Determine the [X, Y] coordinate at the center of the cell enclosing the given text.  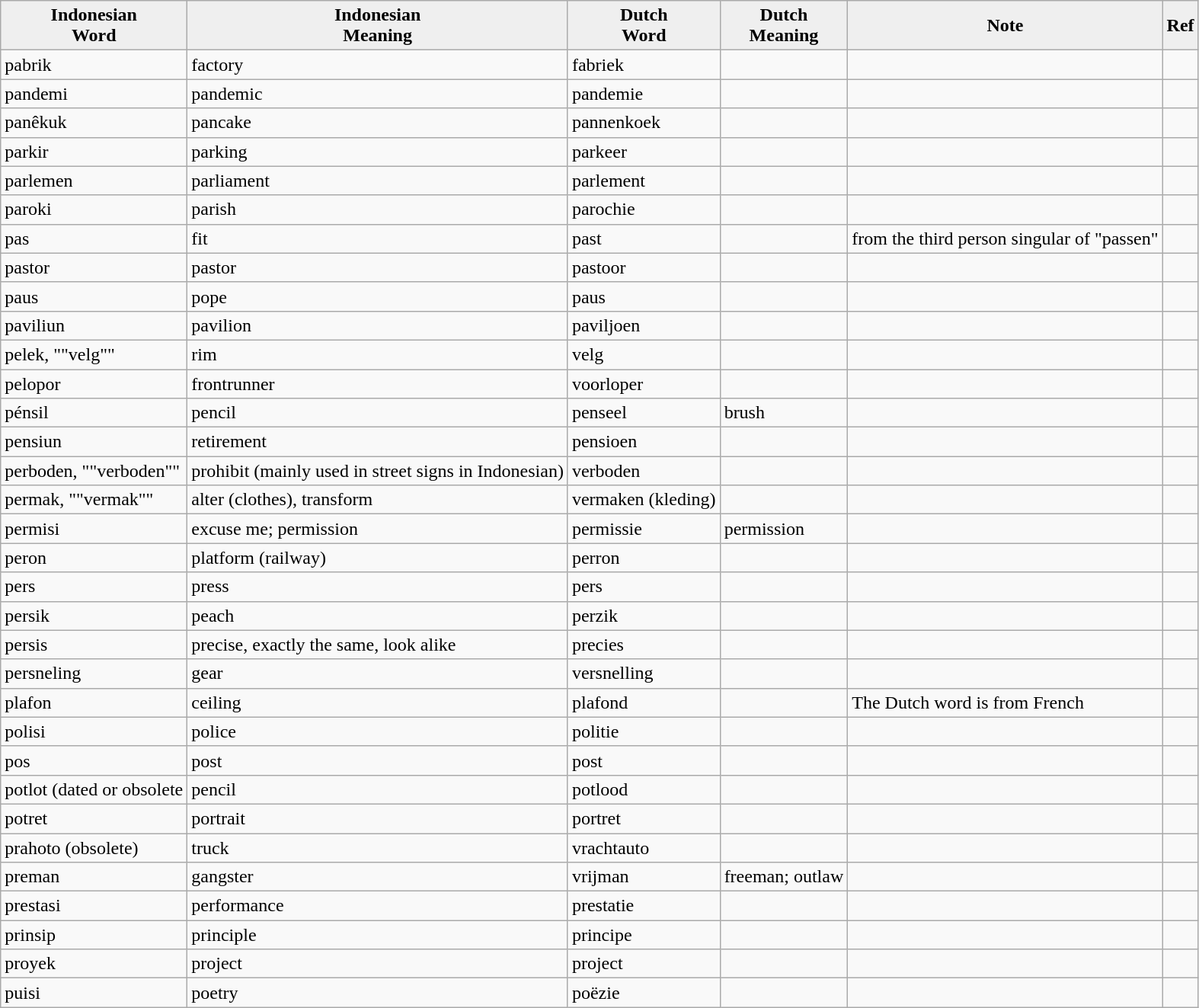
pabrik [94, 65]
from the third person singular of "passen" [1006, 238]
pos [94, 760]
pensioen [644, 442]
factory [378, 65]
perzik [644, 616]
paroki [94, 210]
voorloper [644, 383]
potlood [644, 789]
police [378, 731]
parlement [644, 181]
alter (clothes), transform [378, 500]
prahoto (obsolete) [94, 848]
principe [644, 935]
portrait [378, 818]
parking [378, 152]
peach [378, 616]
pandemie [644, 94]
pandemic [378, 94]
ceiling [378, 702]
prinsip [94, 935]
vrachtauto [644, 848]
Dutch Meaning [784, 26]
pensiun [94, 442]
platform (railway) [378, 558]
penseel [644, 413]
pannenkoek [644, 123]
vrijman [644, 877]
Indonesian Word [94, 26]
gangster [378, 877]
permisi [94, 529]
past [644, 238]
Dutch Word [644, 26]
retirement [378, 442]
prestatie [644, 906]
proyek [94, 964]
parkir [94, 152]
pavilion [378, 325]
preman [94, 877]
permak, ""vermak"" [94, 500]
permission [784, 529]
pastoor [644, 267]
The Dutch word is from French [1006, 702]
perron [644, 558]
gear [378, 674]
parlemen [94, 181]
Indonesian Meaning [378, 26]
principle [378, 935]
fabriek [644, 65]
peron [94, 558]
permissie [644, 529]
prohibit (mainly used in street signs in Indonesian) [378, 471]
plafond [644, 702]
persik [94, 616]
pénsil [94, 413]
Note [1006, 26]
potlot (dated or obsolete [94, 789]
poëzie [644, 993]
paviljoen [644, 325]
pancake [378, 123]
puisi [94, 993]
versnelling [644, 674]
truck [378, 848]
perboden, ""verboden"" [94, 471]
parkeer [644, 152]
parliament [378, 181]
panêkuk [94, 123]
paviliun [94, 325]
prestasi [94, 906]
performance [378, 906]
brush [784, 413]
pelopor [94, 383]
pope [378, 296]
plafon [94, 702]
portret [644, 818]
persneling [94, 674]
pandemi [94, 94]
rim [378, 354]
verboden [644, 471]
polisi [94, 731]
Ref [1181, 26]
pelek, ""velg"" [94, 354]
politie [644, 731]
potret [94, 818]
freeman; outlaw [784, 877]
parochie [644, 210]
velg [644, 354]
vermaken (kleding) [644, 500]
persis [94, 645]
press [378, 587]
poetry [378, 993]
parish [378, 210]
frontrunner [378, 383]
excuse me; permission [378, 529]
pas [94, 238]
fit [378, 238]
precise, exactly the same, look alike [378, 645]
precies [644, 645]
